Capture the cell that displays the provided text and extract its [X, Y] central coordinate. 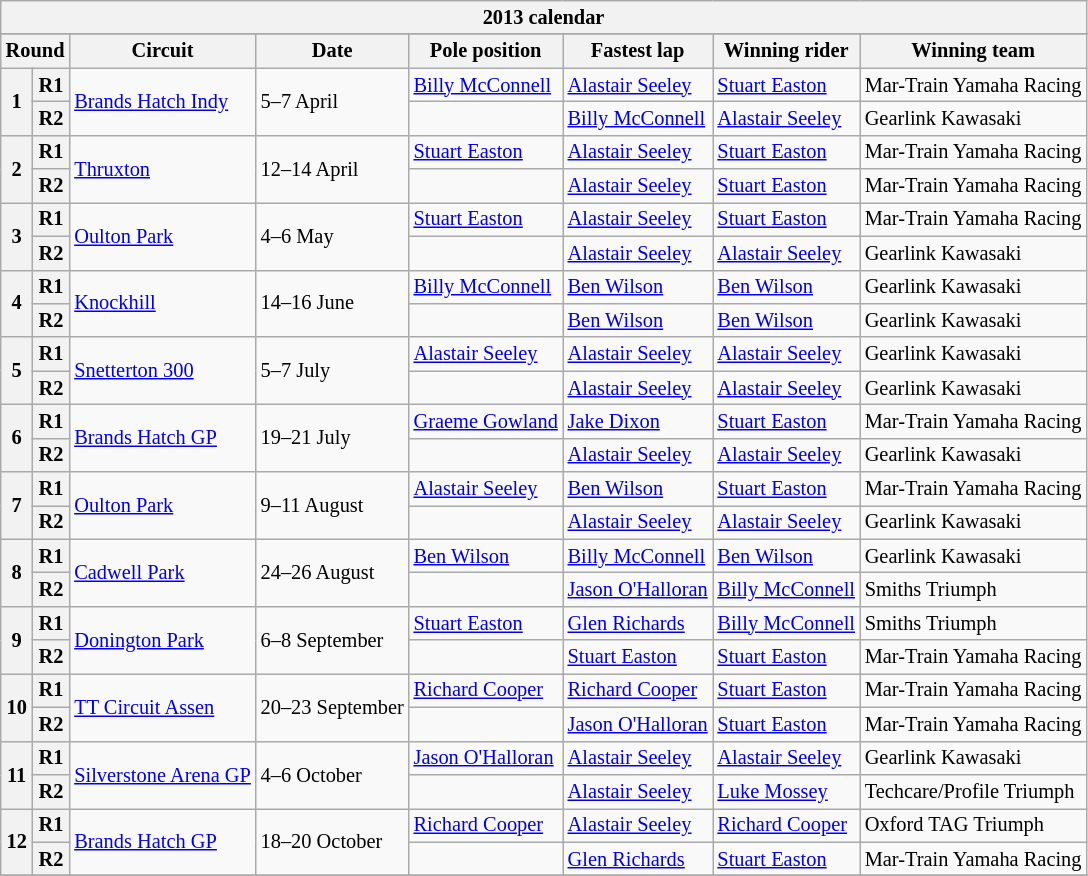
Techcare/Profile Triumph [974, 791]
Oxford TAG Triumph [974, 825]
7 [17, 506]
4–6 May [332, 236]
4 [17, 304]
Winning rider [786, 51]
Brands Hatch Indy [162, 102]
2013 calendar [544, 17]
5–7 July [332, 370]
Pole position [486, 51]
19–21 July [332, 438]
Winning team [974, 51]
14–16 June [332, 304]
5 [17, 370]
12–14 April [332, 168]
11 [17, 774]
5–7 April [332, 102]
Silverstone Arena GP [162, 774]
8 [17, 572]
Graeme Gowland [486, 421]
Snetterton 300 [162, 370]
18–20 October [332, 842]
6–8 September [332, 640]
9 [17, 640]
Thruxton [162, 168]
12 [17, 842]
4–6 October [332, 774]
TT Circuit Assen [162, 706]
1 [17, 102]
10 [17, 706]
Jake Dixon [638, 421]
6 [17, 438]
Circuit [162, 51]
Donington Park [162, 640]
2 [17, 168]
20–23 September [332, 706]
Fastest lap [638, 51]
24–26 August [332, 572]
3 [17, 236]
Date [332, 51]
9–11 August [332, 506]
Round [36, 51]
Cadwell Park [162, 572]
Luke Mossey [786, 791]
Knockhill [162, 304]
